Identify which cell holds the provided text, then report its (x, y) central coordinate. 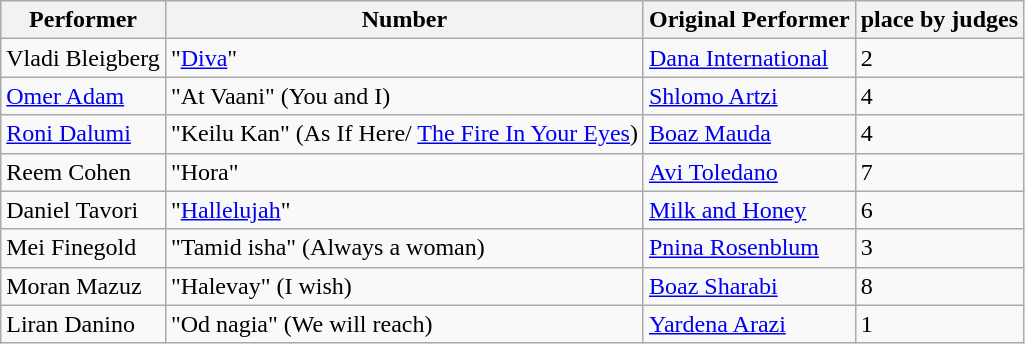
8 (939, 286)
Mei Finegold (84, 248)
Liran Danino (84, 324)
Milk and Honey (749, 210)
Boaz Mauda (749, 134)
"Tamid isha" (Always a woman) (404, 248)
Performer (84, 20)
2 (939, 58)
Yardena Arazi (749, 324)
Vladi Bleigberg (84, 58)
Omer Adam (84, 96)
Number (404, 20)
Avi Toledano (749, 172)
3 (939, 248)
Roni Dalumi (84, 134)
"Od nagia" (We will reach) (404, 324)
Reem Cohen (84, 172)
Daniel Tavori (84, 210)
place by judges (939, 20)
Original Performer (749, 20)
Pnina Rosenblum (749, 248)
"Halevay" (I wish) (404, 286)
Moran Mazuz (84, 286)
"Hora" (404, 172)
Dana International (749, 58)
"Hallelujah" (404, 210)
Shlomo Artzi (749, 96)
"Diva" (404, 58)
"At Vaani" (You and I) (404, 96)
"Keilu Kan" (As If Here/ The Fire In Your Eyes) (404, 134)
1 (939, 324)
Boaz Sharabi (749, 286)
7 (939, 172)
6 (939, 210)
